Provide the (x, y) coordinate of the cell's center where the given text is located.  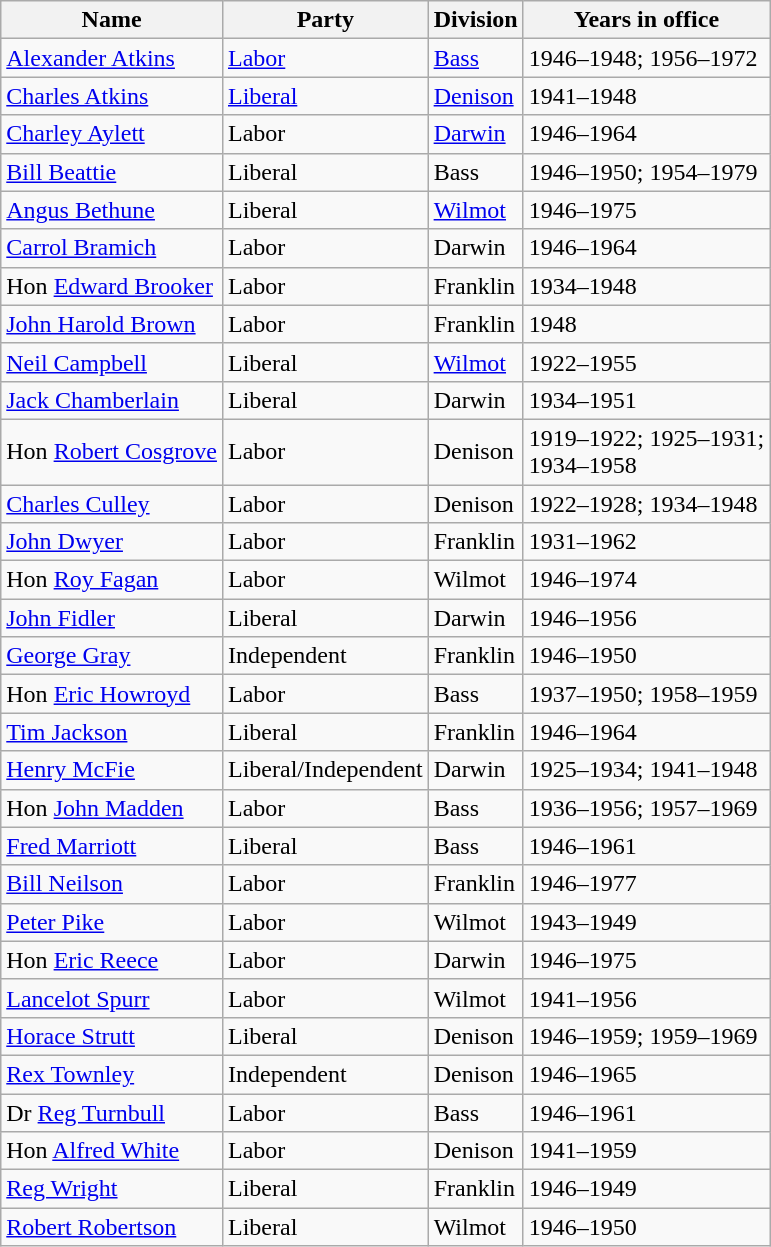
1941–1948 (646, 96)
Charles Atkins (112, 96)
Liberal/Independent (325, 770)
John Harold Brown (112, 324)
George Gray (112, 656)
1946–1956 (646, 618)
Bill Neilson (112, 884)
Charles Culley (112, 503)
Peter Pike (112, 922)
Fred Marriott (112, 846)
Party (325, 20)
Division (476, 20)
1925–1934; 1941–1948 (646, 770)
Tim Jackson (112, 732)
John Fidler (112, 618)
1946–1959; 1959–1969 (646, 1036)
1946–1948; 1956–1972 (646, 58)
Charley Aylett (112, 134)
Hon John Madden (112, 808)
Angus Bethune (112, 210)
1948 (646, 324)
Neil Campbell (112, 362)
Bill Beattie (112, 172)
Lancelot Spurr (112, 998)
Hon Alfred White (112, 1151)
Years in office (646, 20)
1946–1965 (646, 1074)
Hon Eric Reece (112, 960)
Alexander Atkins (112, 58)
1941–1956 (646, 998)
Horace Strutt (112, 1036)
1946–1974 (646, 580)
1946–1949 (646, 1189)
1936–1956; 1957–1969 (646, 808)
1934–1951 (646, 400)
1937–1950; 1958–1959 (646, 694)
Jack Chamberlain (112, 400)
1919–1922; 1925–1931;1934–1958 (646, 452)
Hon Robert Cosgrove (112, 452)
Reg Wright (112, 1189)
1922–1928; 1934–1948 (646, 503)
Hon Eric Howroyd (112, 694)
1934–1948 (646, 286)
Hon Edward Brooker (112, 286)
Henry McFie (112, 770)
1946–1977 (646, 884)
John Dwyer (112, 542)
Dr Reg Turnbull (112, 1113)
Carrol Bramich (112, 248)
Rex Townley (112, 1074)
1931–1962 (646, 542)
Hon Roy Fagan (112, 580)
1943–1949 (646, 922)
1941–1959 (646, 1151)
1946–1950; 1954–1979 (646, 172)
Name (112, 20)
1922–1955 (646, 362)
Robert Robertson (112, 1227)
